Detect which cell encompasses the target text, then output its (X, Y) center coordinate. 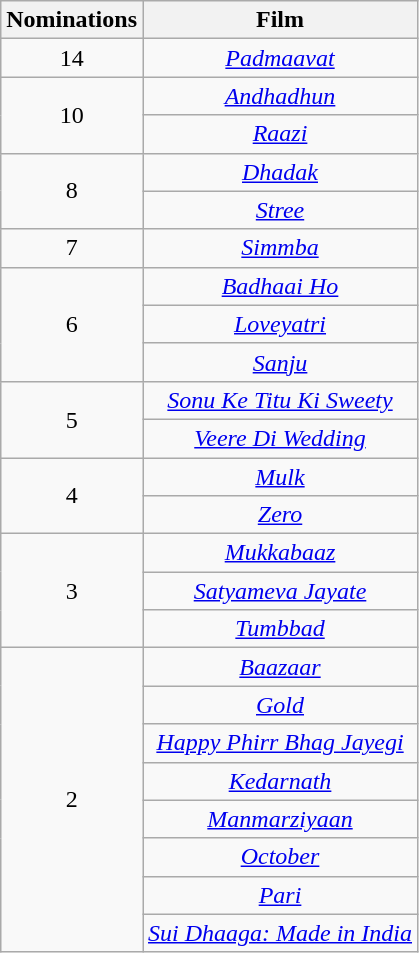
Manmarziyaan (280, 819)
5 (72, 419)
Sanju (280, 362)
Sonu Ke Titu Ki Sweety (280, 400)
Dhadak (280, 172)
Film (280, 20)
Andhadhun (280, 96)
Padmaavat (280, 58)
Baazaar (280, 667)
Loveyatri (280, 324)
10 (72, 115)
Mukkabaaz (280, 553)
Stree (280, 210)
8 (72, 191)
Raazi (280, 134)
Happy Phirr Bhag Jayegi (280, 743)
Gold (280, 705)
Zero (280, 515)
Simmba (280, 248)
Veere Di Wedding (280, 438)
Sui Dhaaga: Made in India (280, 933)
3 (72, 591)
14 (72, 58)
Satyameva Jayate (280, 591)
Pari (280, 895)
Nominations (72, 20)
7 (72, 248)
4 (72, 496)
Mulk (280, 477)
Badhaai Ho (280, 286)
Kedarnath (280, 781)
October (280, 857)
2 (72, 800)
Tumbbad (280, 629)
6 (72, 324)
